Output the (X, Y) coordinate of the center of the cell containing the given text.  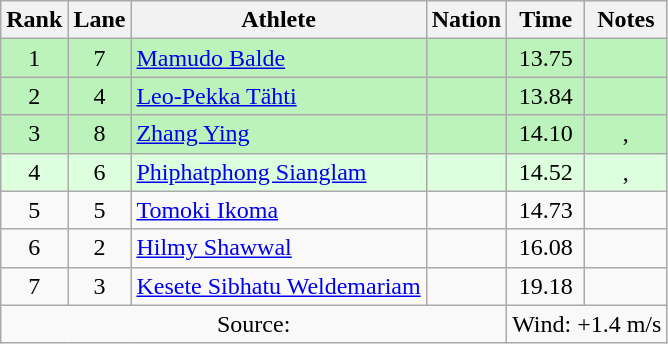
1 (34, 58)
14.73 (546, 210)
Nation (466, 20)
Kesete Sibhatu Weldemariam (278, 286)
Rank (34, 20)
Wind: +1.4 m/s (587, 324)
16.08 (546, 248)
Time (546, 20)
Hilmy Shawwal (278, 248)
13.75 (546, 58)
Leo-Pekka Tähti (278, 96)
Mamudo Balde (278, 58)
19.18 (546, 286)
8 (100, 134)
Notes (626, 20)
14.52 (546, 172)
Lane (100, 20)
Tomoki Ikoma (278, 210)
Source: (254, 324)
13.84 (546, 96)
14.10 (546, 134)
Zhang Ying (278, 134)
Phiphatphong Sianglam (278, 172)
Athlete (278, 20)
